Pinpoint the cell where the given text exists, returning its [x, y] midpoint coordinate. 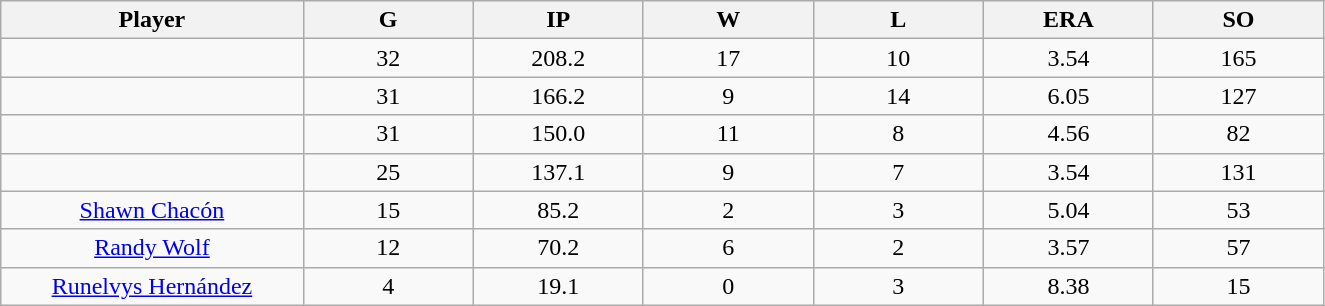
57 [1238, 248]
150.0 [558, 134]
12 [388, 248]
6 [728, 248]
131 [1238, 172]
70.2 [558, 248]
G [388, 20]
Player [152, 20]
8 [898, 134]
L [898, 20]
5.04 [1068, 210]
137.1 [558, 172]
165 [1238, 58]
11 [728, 134]
127 [1238, 96]
W [728, 20]
6.05 [1068, 96]
Shawn Chacón [152, 210]
Runelvys Hernández [152, 286]
Randy Wolf [152, 248]
32 [388, 58]
SO [1238, 20]
4 [388, 286]
85.2 [558, 210]
ERA [1068, 20]
8.38 [1068, 286]
4.56 [1068, 134]
14 [898, 96]
208.2 [558, 58]
82 [1238, 134]
3.57 [1068, 248]
10 [898, 58]
7 [898, 172]
19.1 [558, 286]
25 [388, 172]
IP [558, 20]
17 [728, 58]
0 [728, 286]
53 [1238, 210]
166.2 [558, 96]
